Search for the cell housing the specified text and yield its [x, y] center coordinate. 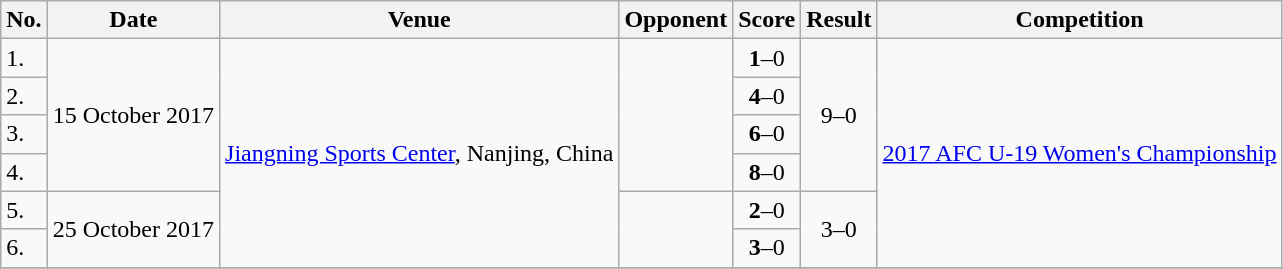
25 October 2017 [133, 229]
Result [839, 20]
15 October 2017 [133, 115]
4–0 [767, 96]
2. [24, 96]
6–0 [767, 134]
6. [24, 248]
2–0 [767, 210]
Jiangning Sports Center, Nanjing, China [420, 153]
1–0 [767, 58]
8–0 [767, 172]
Score [767, 20]
9–0 [839, 115]
2017 AFC U-19 Women's Championship [1080, 153]
No. [24, 20]
Date [133, 20]
Opponent [676, 20]
Venue [420, 20]
4. [24, 172]
1. [24, 58]
Competition [1080, 20]
5. [24, 210]
3. [24, 134]
